Return the [X, Y] coordinate for the center point of the cell that contains the specified text.  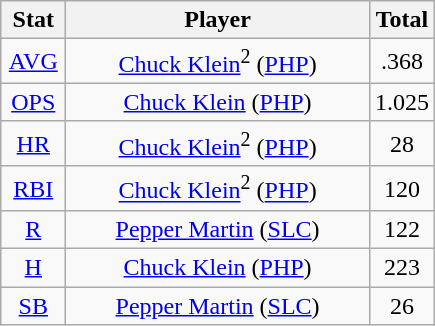
.368 [402, 62]
1.025 [402, 102]
28 [402, 144]
OPS [34, 102]
Stat [34, 20]
122 [402, 230]
H [34, 268]
26 [402, 306]
120 [402, 188]
Player [218, 20]
223 [402, 268]
Total [402, 20]
R [34, 230]
RBI [34, 188]
SB [34, 306]
HR [34, 144]
AVG [34, 62]
